Extract the [x, y] coordinate from the center of the cell holding the provided text.  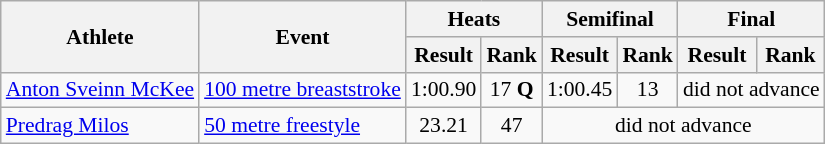
47 [512, 126]
Final [752, 19]
13 [648, 90]
23.21 [444, 126]
100 metre breaststroke [302, 90]
1:00.45 [580, 90]
Event [302, 36]
Anton Sveinn McKee [100, 90]
17 Q [512, 90]
50 metre freestyle [302, 126]
Predrag Milos [100, 126]
Heats [474, 19]
Semifinal [610, 19]
Athlete [100, 36]
1:00.90 [444, 90]
